Locate the cell with the specified text and output its [X, Y] center coordinate. 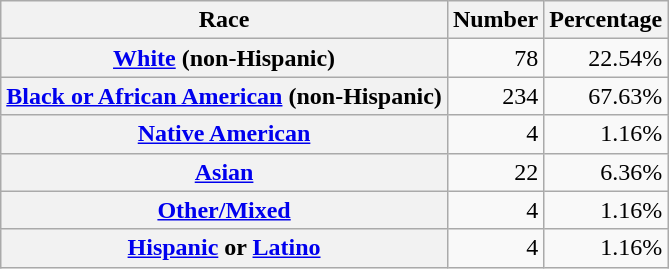
Native American [224, 134]
White (non-Hispanic) [224, 58]
78 [495, 58]
22 [495, 172]
67.63% [606, 96]
Black or African American (non-Hispanic) [224, 96]
22.54% [606, 58]
Asian [224, 172]
Hispanic or Latino [224, 248]
234 [495, 96]
Number [495, 20]
Percentage [606, 20]
Other/Mixed [224, 210]
6.36% [606, 172]
Race [224, 20]
